Locate the cell with the specified text and output its [X, Y] center coordinate. 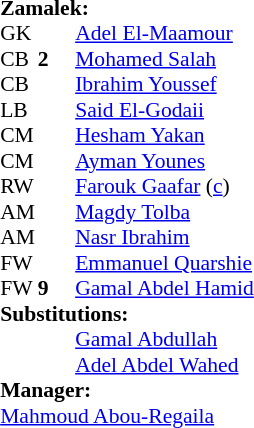
2 [57, 59]
LB [19, 110]
9 [57, 289]
Farouk Gaafar (c) [164, 187]
Emmanuel Quarshie [164, 263]
Magdy Tolba [164, 212]
Manager: [127, 391]
Nasr Ibrahim [164, 237]
Gamal Abdel Hamid [164, 289]
Ayman Younes [164, 161]
Adel Abdel Wahed [164, 365]
Mohamed Salah [164, 59]
Adel El-Maamour [164, 33]
RW [19, 187]
GK [19, 33]
Ibrahim Youssef [164, 85]
Gamal Abdullah [164, 339]
Said El-Godaii [164, 110]
Substitutions: [127, 314]
Hesham Yakan [164, 135]
